From the cell containing the given text, extract its center point as (X, Y) coordinate. 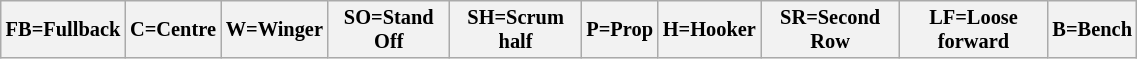
FB=Fullback (63, 29)
SH=Scrum half (516, 29)
W=Winger (274, 29)
SO=Stand Off (389, 29)
P=Prop (619, 29)
B=Bench (1092, 29)
C=Centre (173, 29)
LF=Loose forward (973, 29)
SR=Second Row (830, 29)
H=Hooker (710, 29)
